Search for the cell housing the specified text and yield its (x, y) center coordinate. 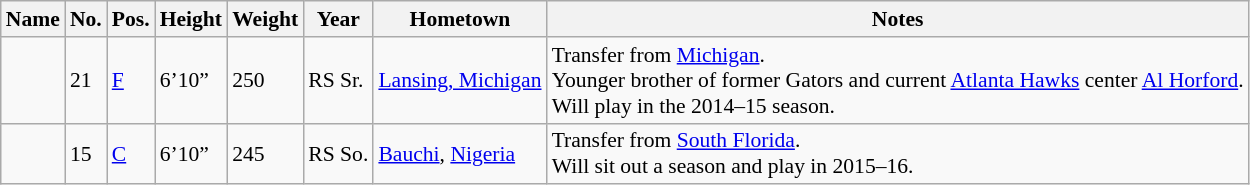
Lansing, Michigan (460, 80)
Bauchi, Nigeria (460, 154)
Pos. (131, 19)
Hometown (460, 19)
RS Sr. (338, 80)
Year (338, 19)
Transfer from South Florida.Will sit out a season and play in 2015–16. (898, 154)
Weight (265, 19)
15 (86, 154)
245 (265, 154)
Transfer from Michigan.Younger brother of former Gators and current Atlanta Hawks center Al Horford.Will play in the 2014–15 season. (898, 80)
F (131, 80)
RS So. (338, 154)
Height (191, 19)
250 (265, 80)
21 (86, 80)
C (131, 154)
Name (33, 19)
Notes (898, 19)
No. (86, 19)
